Extract the (x, y) coordinate from the center of the cell holding the provided text.  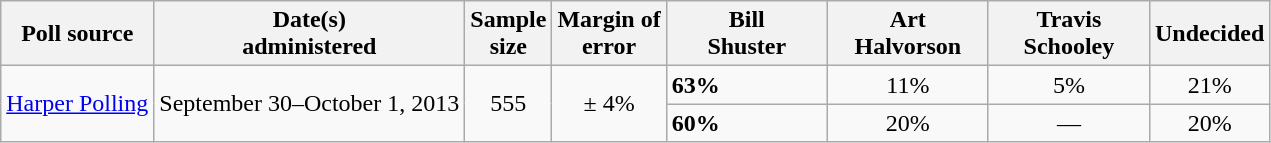
TravisSchooley (1068, 34)
September 30–October 1, 2013 (310, 104)
63% (746, 85)
Samplesize (508, 34)
21% (1209, 85)
Poll source (78, 34)
555 (508, 104)
Undecided (1209, 34)
— (1068, 123)
Date(s)administered (310, 34)
11% (908, 85)
ArtHalvorson (908, 34)
5% (1068, 85)
Harper Polling (78, 104)
60% (746, 123)
± 4% (609, 104)
Margin oferror (609, 34)
BillShuster (746, 34)
